Detect which cell encompasses the target text, then output its (x, y) center coordinate. 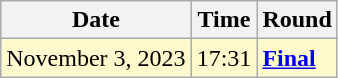
Date (96, 20)
Time (224, 20)
17:31 (224, 58)
Final (297, 58)
Round (297, 20)
November 3, 2023 (96, 58)
